Capture the cell that displays the provided text and extract its (X, Y) central coordinate. 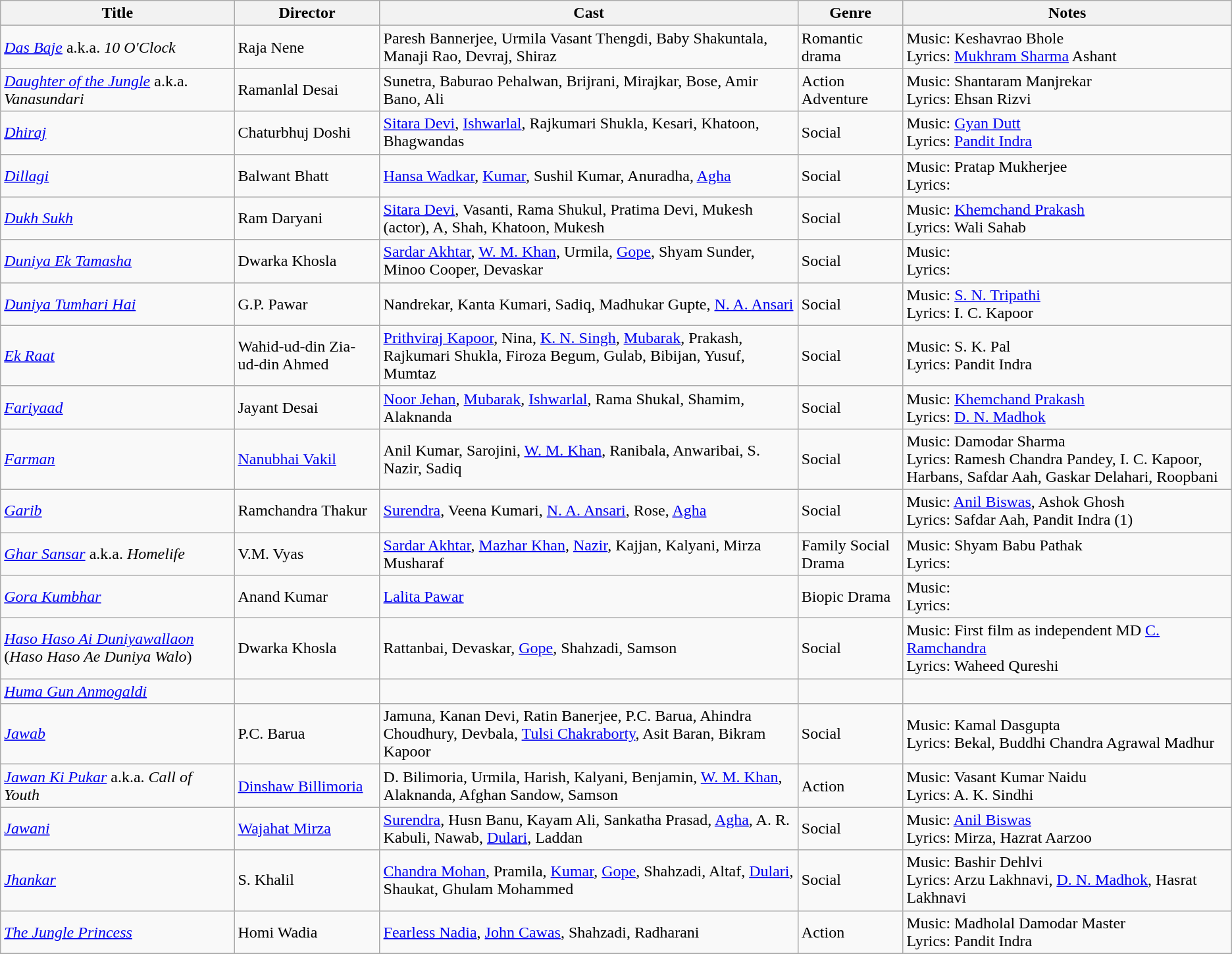
Music: First film as independent MD C. RamchandraLyrics: Waheed Qureshi (1067, 649)
V.M. Vyas (307, 553)
Ram Daryani (307, 219)
Music: Damodar SharmaLyrics: Ramesh Chandra Pandey, I. C. Kapoor, Harbans, Safdar Aah, Gaskar Delahari, Roopbani (1067, 459)
Fearless Nadia, John Cawas, Shahzadi, Radharani (588, 932)
Music: Shantaram ManjrekarLyrics: Ehsan Rizvi (1067, 90)
Biopic Drama (850, 596)
Romantic drama (850, 47)
Chandra Mohan, Pramila, Kumar, Gope, Shahzadi, Altaf, Dulari, Shaukat, Ghulam Mohammed (588, 880)
Cast (588, 13)
Music: Gyan DuttLyrics: Pandit Indra (1067, 133)
Balwant Bhatt (307, 175)
Dillagi (117, 175)
Sitara Devi, Vasanti, Rama Shukul, Pratima Devi, Mukesh (actor), A, Shah, Khatoon, Mukesh (588, 219)
Jhankar (117, 880)
Family Social Drama (850, 553)
Prithviraj Kapoor, Nina, K. N. Singh, Mubarak, Prakash, Rajkumari Shukla, Firoza Begum, Gulab, Bibijan, Yusuf, Mumtaz (588, 356)
Jawan Ki Pukar a.k.a. Call of Youth (117, 786)
Duniya Ek Tamasha (117, 261)
Surendra, Husn Banu, Kayam Ali, Sankatha Prasad, Agha, A. R. Kabuli, Nawab, Dulari, Laddan (588, 828)
Gora Kumbhar (117, 596)
Surendra, Veena Kumari, N. A. Ansari, Rose, Agha (588, 511)
D. Bilimoria, Urmila, Harish, Kalyani, Benjamin, W. M. Khan, Alaknanda, Afghan Sandow, Samson (588, 786)
Duniya Tumhari Hai (117, 304)
Notes (1067, 13)
Rattanbai, Devaskar, Gope, Shahzadi, Samson (588, 649)
Music: Pratap MukherjeeLyrics: (1067, 175)
Music: Anil BiswasLyrics: Mirza, Hazrat Aarzoo (1067, 828)
Anil Kumar, Sarojini, W. M. Khan, Ranibala, Anwaribai, S. Nazir, Sadiq (588, 459)
Garib (117, 511)
Sardar Akhtar, W. M. Khan, Urmila, Gope, Shyam Sunder, Minoo Cooper, Devaskar (588, 261)
P.C. Barua (307, 734)
Sardar Akhtar, Mazhar Khan, Nazir, Kajjan, Kalyani, Mirza Musharaf (588, 553)
Nanubhai Vakil (307, 459)
Genre (850, 13)
Fariyaad (117, 407)
Ek Raat (117, 356)
Music: S. N. TripathiLyrics: I. C. Kapoor (1067, 304)
Anand Kumar (307, 596)
Paresh Bannerjee, Urmila Vasant Thengdi, Baby Shakuntala, Manaji Rao, Devraj, Shiraz (588, 47)
Ramanlal Desai (307, 90)
Director (307, 13)
Wajahat Mirza (307, 828)
S. Khalil (307, 880)
Music: Madholal Damodar MasterLyrics: Pandit Indra (1067, 932)
Huma Gun Anmogaldi (117, 691)
Raja Nene (307, 47)
Music: Khemchand PrakashLyrics: D. N. Madhok (1067, 407)
Daughter of the Jungle a.k.a. Vanasundari (117, 90)
Music: Shyam Babu PathakLyrics: (1067, 553)
Ramchandra Thakur (307, 511)
Music: Khemchand PrakashLyrics: Wali Sahab (1067, 219)
Das Baje a.k.a. 10 O'Clock (117, 47)
Music: Bashir DehlviLyrics: Arzu Lakhnavi, D. N. Madhok, Hasrat Lakhnavi (1067, 880)
Nandrekar, Kanta Kumari, Sadiq, Madhukar Gupte, N. A. Ansari (588, 304)
Jawab (117, 734)
Wahid-ud-din Zia-ud-din Ahmed (307, 356)
Farman (117, 459)
Music: Keshavrao BholeLyrics: Mukhram Sharma Ashant (1067, 47)
Action Adventure (850, 90)
Music: Vasant Kumar NaiduLyrics: A. K. Sindhi (1067, 786)
Ghar Sansar a.k.a. Homelife (117, 553)
Music: S. K. PalLyrics: Pandit Indra (1067, 356)
The Jungle Princess (117, 932)
Sunetra, Baburao Pehalwan, Brijrani, Mirajkar, Bose, Amir Bano, Ali (588, 90)
Title (117, 13)
G.P. Pawar (307, 304)
Dukh Sukh (117, 219)
Hansa Wadkar, Kumar, Sushil Kumar, Anuradha, Agha (588, 175)
Sitara Devi, Ishwarlal, Rajkumari Shukla, Kesari, Khatoon, Bhagwandas (588, 133)
Noor Jehan, Mubarak, Ishwarlal, Rama Shukal, Shamim, Alaknanda (588, 407)
Jawani (117, 828)
Dinshaw Billimoria (307, 786)
Jayant Desai (307, 407)
Haso Haso Ai Duniyawallaon (Haso Haso Ae Duniya Walo) (117, 649)
Music: Kamal DasguptaLyrics: Bekal, Buddhi Chandra Agrawal Madhur (1067, 734)
Music: Anil Biswas, Ashok GhoshLyrics: Safdar Aah, Pandit Indra (1) (1067, 511)
Chaturbhuj Doshi (307, 133)
Dhiraj (117, 133)
Jamuna, Kanan Devi, Ratin Banerjee, P.C. Barua, Ahindra Choudhury, Devbala, Tulsi Chakraborty, Asit Baran, Bikram Kapoor (588, 734)
Lalita Pawar (588, 596)
Homi Wadia (307, 932)
